Output the [x, y] coordinate of the center of the cell containing the given text.  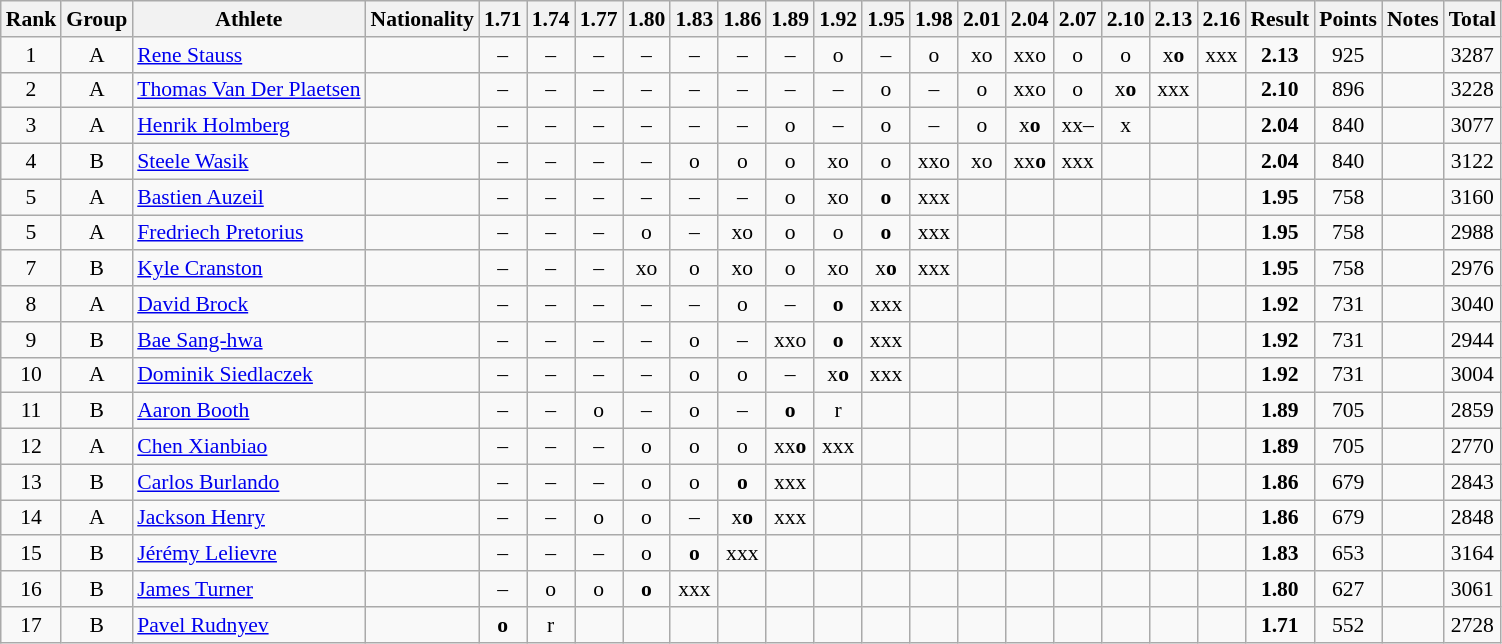
925 [1348, 55]
1 [32, 55]
15 [32, 554]
James Turner [248, 589]
3160 [1472, 197]
Total [1472, 19]
2.07 [1078, 19]
Jackson Henry [248, 518]
10 [32, 375]
Nationality [422, 19]
Group [96, 19]
3061 [1472, 589]
3287 [1472, 55]
Carlos Burlando [248, 482]
4 [32, 162]
David Brock [248, 304]
16 [32, 589]
17 [32, 625]
2848 [1472, 518]
3 [32, 126]
Fredriech Pretorius [248, 233]
Pavel Rudnyev [248, 625]
2843 [1472, 482]
3004 [1472, 375]
Bastien Auzeil [248, 197]
3077 [1472, 126]
11 [32, 411]
2944 [1472, 340]
2.16 [1221, 19]
896 [1348, 90]
653 [1348, 554]
Jérémy Lelievre [248, 554]
3040 [1472, 304]
Rank [32, 19]
Dominik Siedlaczek [248, 375]
8 [32, 304]
Athlete [248, 19]
1.98 [934, 19]
627 [1348, 589]
Rene Stauss [248, 55]
2976 [1472, 269]
9 [32, 340]
Henrik Holmberg [248, 126]
1.74 [551, 19]
Aaron Booth [248, 411]
Result [1280, 19]
7 [32, 269]
12 [32, 447]
2.01 [982, 19]
Points [1348, 19]
2728 [1472, 625]
1.77 [599, 19]
xx– [1078, 126]
x [1126, 126]
552 [1348, 625]
Kyle Cranston [248, 269]
Notes [1413, 19]
3122 [1472, 162]
3164 [1472, 554]
2770 [1472, 447]
3228 [1472, 90]
Chen Xianbiao [248, 447]
2859 [1472, 411]
Bae Sang-hwa [248, 340]
Thomas Van Der Plaetsen [248, 90]
13 [32, 482]
2 [32, 90]
Steele Wasik [248, 162]
14 [32, 518]
2988 [1472, 233]
